Return (X, Y) of the center of cell containing provided text 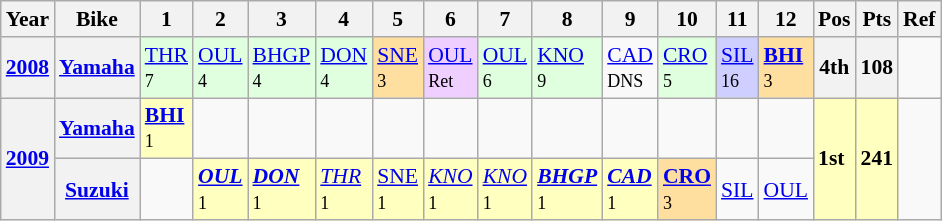
BHGP4 (282, 68)
CRO5 (687, 68)
SNE1 (398, 190)
Year (28, 19)
CRO3 (687, 190)
KNO9 (567, 68)
BHI3 (786, 68)
2 (220, 19)
11 (738, 19)
DON1 (282, 190)
7 (506, 19)
4 (344, 19)
OUL4 (220, 68)
BHI1 (166, 128)
6 (450, 19)
OUL (786, 190)
8 (567, 19)
3 (282, 19)
1st (834, 159)
1 (166, 19)
OUL6 (506, 68)
CADDNS (630, 68)
SIL (738, 190)
2008 (28, 68)
Pts (878, 19)
10 (687, 19)
SNE3 (398, 68)
OUL1 (220, 190)
OULRet (450, 68)
241 (878, 159)
108 (878, 68)
12 (786, 19)
THR1 (344, 190)
SIL16 (738, 68)
4th (834, 68)
Ref (919, 19)
Bike (97, 19)
9 (630, 19)
THR7 (166, 68)
Suzuki (97, 190)
BHGP1 (567, 190)
Pos (834, 19)
2009 (28, 159)
DON4 (344, 68)
CAD1 (630, 190)
5 (398, 19)
